Identify which cell holds the provided text, then report its [x, y] central coordinate. 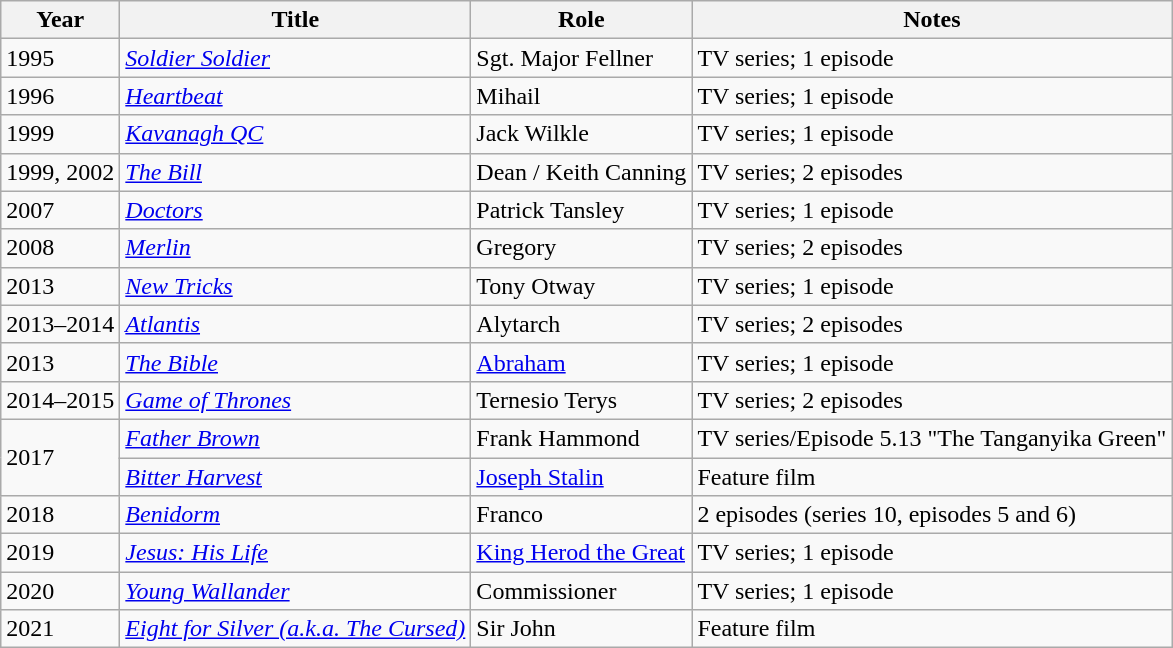
Sir John [582, 629]
2019 [60, 553]
2021 [60, 629]
Father Brown [296, 438]
Notes [932, 20]
2007 [60, 210]
Abraham [582, 362]
TV series/Episode 5.13 "The Tanganyika Green" [932, 438]
Doctors [296, 210]
2 episodes (series 10, episodes 5 and 6) [932, 515]
Benidorm [296, 515]
Title [296, 20]
2017 [60, 457]
Ternesio Terys [582, 400]
Bitter Harvest [296, 477]
Game of Thrones [296, 400]
Jesus: His Life [296, 553]
2014–2015 [60, 400]
Commissioner [582, 591]
Frank Hammond [582, 438]
Alytarch [582, 324]
Tony Otway [582, 286]
2008 [60, 248]
Year [60, 20]
Eight for Silver (a.k.a. The Cursed) [296, 629]
Dean / Keith Canning [582, 172]
Sgt. Major Fellner [582, 58]
1995 [60, 58]
Heartbeat [296, 96]
Patrick Tansley [582, 210]
2018 [60, 515]
Mihail [582, 96]
Atlantis [296, 324]
1999 [60, 134]
2013–2014 [60, 324]
Jack Wilkle [582, 134]
Young Wallander [296, 591]
The Bible [296, 362]
Soldier Soldier [296, 58]
Joseph Stalin [582, 477]
2020 [60, 591]
1996 [60, 96]
New Tricks [296, 286]
Gregory [582, 248]
Role [582, 20]
The Bill [296, 172]
Franco [582, 515]
Kavanagh QC [296, 134]
Merlin [296, 248]
1999, 2002 [60, 172]
King Herod the Great [582, 553]
